Search for the cell housing the specified text and yield its [X, Y] center coordinate. 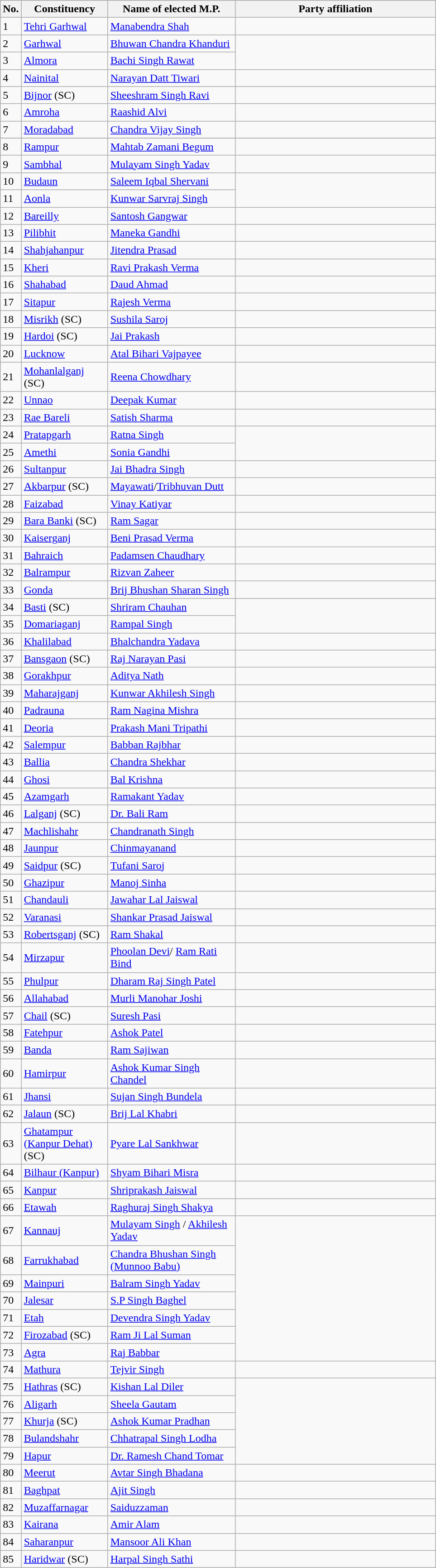
Gorakhpur [64, 676]
Agra [64, 1352]
Raghuraj Singh Shakya [171, 1207]
6 [11, 112]
Saharanpur [64, 1542]
Raashid Alvi [171, 112]
15 [11, 268]
60 [11, 1073]
Shahabad [64, 285]
Varanasi [64, 917]
Hardoi (SC) [64, 336]
78 [11, 1439]
45 [11, 797]
48 [11, 848]
Satish Sharma [171, 417]
Mansoor Ali Khan [171, 1542]
14 [11, 250]
85 [11, 1559]
Mohanlalganj (SC) [64, 377]
Ghatampur (Kanpur Dehat) (SC) [64, 1143]
34 [11, 607]
Ravi Prakash Verma [171, 268]
Ashok Kumar Singh Chandel [171, 1073]
80 [11, 1473]
Meerut [64, 1473]
Domariaganj [64, 624]
49 [11, 865]
26 [11, 469]
Reena Chowdhary [171, 377]
Chandra Shekhar [171, 762]
Rizvan Zaheer [171, 573]
37 [11, 659]
56 [11, 998]
Raj Narayan Pasi [171, 659]
Murli Manohar Joshi [171, 998]
Beni Prasad Verma [171, 538]
Chhatrapal Singh Lodha [171, 1439]
1 [11, 26]
Ram Ji Lal Suman [171, 1335]
Jalesar [64, 1300]
32 [11, 573]
Faizabad [64, 504]
Chandra Bhushan Singh (Munnoo Babu) [171, 1260]
Sheeshram Singh Ravi [171, 95]
Constituency [64, 9]
Amroha [64, 112]
Salempur [64, 745]
Kunwar Akhilesh Singh [171, 693]
Narayan Datt Tiwari [171, 78]
25 [11, 452]
Sambhal [64, 164]
Kishan Lal Diler [171, 1386]
52 [11, 917]
11 [11, 198]
Saidpur (SC) [64, 865]
Mathura [64, 1369]
Ballia [64, 762]
Jitendra Prasad [171, 250]
Raj Babbar [171, 1352]
41 [11, 727]
2 [11, 43]
27 [11, 486]
Name of elected M.P. [171, 9]
Kunwar Sarvraj Singh [171, 198]
Bal Krishna [171, 779]
Bachi Singh Rawat [171, 61]
Balram Singh Yadav [171, 1283]
Rampur [64, 147]
Sushila Saroj [171, 319]
Ghosi [64, 779]
36 [11, 641]
50 [11, 883]
Robertsganj (SC) [64, 934]
Saleem Iqbal Shervani [171, 181]
Babban Rajbhar [171, 745]
Maharajganj [64, 693]
Pilibhit [64, 233]
Jawahar Lal Jaiswal [171, 900]
46 [11, 814]
Santosh Gangwar [171, 216]
70 [11, 1300]
Khurja (SC) [64, 1421]
Suresh Pasi [171, 1015]
59 [11, 1050]
24 [11, 435]
Muzaffarnagar [64, 1507]
81 [11, 1490]
Padrauna [64, 710]
Hamirpur [64, 1073]
Vinay Katiyar [171, 504]
Dharam Raj Singh Patel [171, 981]
Chandra Vijay Singh [171, 129]
Hapur [64, 1456]
Baghpat [64, 1490]
64 [11, 1173]
Gonda [64, 590]
Garhwal [64, 43]
74 [11, 1369]
Maneka Gandhi [171, 233]
Azamgarh [64, 797]
Kaiserganj [64, 538]
Etah [64, 1318]
Daud Ahmad [171, 285]
71 [11, 1318]
Tehri Garhwal [64, 26]
Amir Alam [171, 1525]
72 [11, 1335]
Kheri [64, 268]
30 [11, 538]
Dr. Ramesh Chand Tomar [171, 1456]
17 [11, 302]
Firozabad (SC) [64, 1335]
Almora [64, 61]
68 [11, 1260]
Sujan Singh Bundela [171, 1097]
Bareilly [64, 216]
55 [11, 981]
Deoria [64, 727]
69 [11, 1283]
75 [11, 1386]
Party affiliation [335, 9]
Sitapur [64, 302]
Padamsen Chaudhary [171, 555]
Khalilabad [64, 641]
67 [11, 1230]
29 [11, 521]
Jaunpur [64, 848]
44 [11, 779]
Tejvir Singh [171, 1369]
Ashok Patel [171, 1033]
Bahraich [64, 555]
Mayawati/Tribhuvan Dutt [171, 486]
Balrampur [64, 573]
Rajesh Verma [171, 302]
47 [11, 831]
38 [11, 676]
Jhansi [64, 1097]
Ram Shakal [171, 934]
33 [11, 590]
Sonia Gandhi [171, 452]
Lalganj (SC) [64, 814]
Mulayam Singh Yadav [171, 164]
Fatehpur [64, 1033]
Rampal Singh [171, 624]
7 [11, 129]
Ashok Kumar Pradhan [171, 1421]
Manoj Sinha [171, 883]
Allahabad [64, 998]
Pyare Lal Sankhwar [171, 1143]
S.P Singh Baghel [171, 1300]
Avtar Singh Bhadana [171, 1473]
35 [11, 624]
9 [11, 164]
Ratna Singh [171, 435]
39 [11, 693]
51 [11, 900]
Basti (SC) [64, 607]
Aonla [64, 198]
4 [11, 78]
43 [11, 762]
Prakash Mani Tripathi [171, 727]
Devendra Singh Yadav [171, 1318]
65 [11, 1190]
No. [11, 9]
Haridwar (SC) [64, 1559]
Ram Sajiwan [171, 1050]
20 [11, 354]
Lucknow [64, 354]
62 [11, 1114]
16 [11, 285]
Banda [64, 1050]
57 [11, 1015]
Harpal Singh Sathi [171, 1559]
28 [11, 504]
Bilhaur (Kanpur) [64, 1173]
Moradabad [64, 129]
12 [11, 216]
Bijnor (SC) [64, 95]
Aditya Nath [171, 676]
Chandauli [64, 900]
Bulandshahr [64, 1439]
Ram Sagar [171, 521]
Bansgaon (SC) [64, 659]
Shahjahanpur [64, 250]
42 [11, 745]
Machlishahr [64, 831]
Brij Lal Khabri [171, 1114]
Sultanpur [64, 469]
Amethi [64, 452]
Aligarh [64, 1404]
Ajit Singh [171, 1490]
Chail (SC) [64, 1015]
Shriprakash Jaiswal [171, 1190]
Phoolan Devi/ Ram Rati Bind [171, 958]
58 [11, 1033]
Manabendra Shah [171, 26]
Sheela Gautam [171, 1404]
Brij Bhushan Sharan Singh [171, 590]
Mulayam Singh / Akhilesh Yadav [171, 1230]
Nainital [64, 78]
Tufani Saroj [171, 865]
Phulpur [64, 981]
Dr. Bali Ram [171, 814]
40 [11, 710]
Kanpur [64, 1190]
Shankar Prasad Jaiswal [171, 917]
Deepak Kumar [171, 400]
83 [11, 1525]
22 [11, 400]
Saiduzzaman [171, 1507]
18 [11, 319]
Ramakant Yadav [171, 797]
Jai Prakash [171, 336]
Unnao [64, 400]
Rae Bareli [64, 417]
63 [11, 1143]
Mainpuri [64, 1283]
Ghazipur [64, 883]
Bara Banki (SC) [64, 521]
Mirzapur [64, 958]
54 [11, 958]
Kairana [64, 1525]
Etawah [64, 1207]
21 [11, 377]
Chinmayanand [171, 848]
Jalaun (SC) [64, 1114]
Shriram Chauhan [171, 607]
Hathras (SC) [64, 1386]
Bhalchandra Yadava [171, 641]
79 [11, 1456]
5 [11, 95]
Farrukhabad [64, 1260]
19 [11, 336]
Chandranath Singh [171, 831]
61 [11, 1097]
84 [11, 1542]
76 [11, 1404]
82 [11, 1507]
Mahtab Zamani Begum [171, 147]
77 [11, 1421]
10 [11, 181]
Budaun [64, 181]
13 [11, 233]
31 [11, 555]
73 [11, 1352]
Misrikh (SC) [64, 319]
3 [11, 61]
Pratapgarh [64, 435]
Bhuwan Chandra Khanduri [171, 43]
Atal Bihari Vajpayee [171, 354]
Akbarpur (SC) [64, 486]
66 [11, 1207]
53 [11, 934]
8 [11, 147]
Jai Bhadra Singh [171, 469]
Shyam Bihari Misra [171, 1173]
23 [11, 417]
Ram Nagina Mishra [171, 710]
Kannauj [64, 1230]
